Pinpoint the cell where the given text exists, returning its [X, Y] midpoint coordinate. 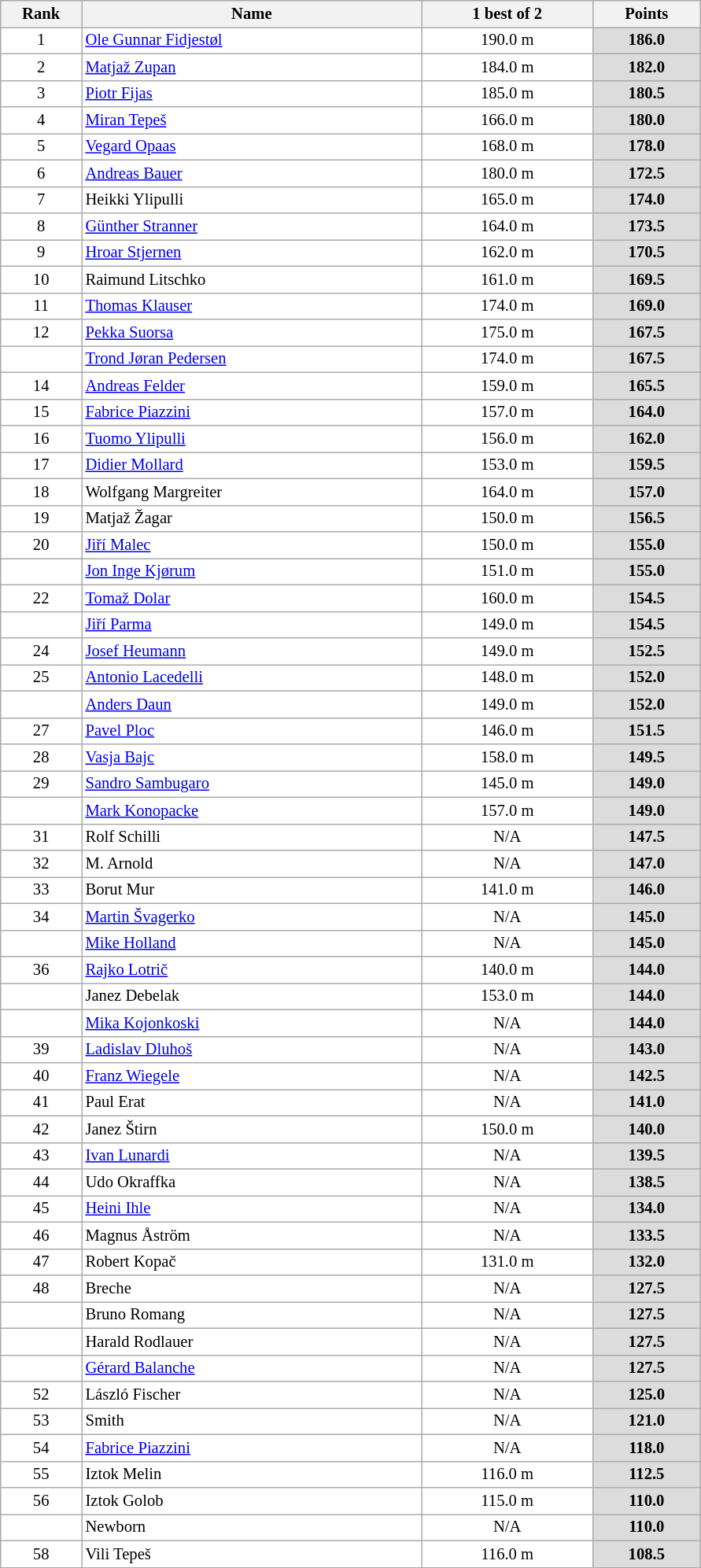
151.0 m [507, 571]
Gérard Balanche [252, 1368]
133.5 [647, 1235]
32 [41, 863]
Mark Konopacke [252, 810]
152.5 [647, 651]
186.0 [647, 40]
Rolf Schilli [252, 837]
33 [41, 890]
24 [41, 651]
142.5 [647, 1075]
156.0 m [507, 438]
31 [41, 837]
125.0 [647, 1395]
115.0 m [507, 1500]
Paul Erat [252, 1102]
45 [41, 1208]
Ivan Lunardi [252, 1156]
140.0 [647, 1129]
Hroar Stjernen [252, 253]
1 best of 2 [507, 13]
139.5 [647, 1156]
Andreas Bauer [252, 173]
Bruno Romang [252, 1315]
Martin Švagerko [252, 917]
47 [41, 1262]
László Fischer [252, 1395]
Tuomo Ylipulli [252, 438]
173.5 [647, 226]
134.0 [647, 1208]
151.5 [647, 731]
148.0 m [507, 677]
Heini Ihle [252, 1208]
Piotr Fijas [252, 94]
2 [41, 67]
17 [41, 465]
Anders Daun [252, 704]
36 [41, 970]
141.0 m [507, 890]
Raimund Litschko [252, 279]
Vasja Bajc [252, 758]
165.5 [647, 386]
53 [41, 1421]
Miran Tepeš [252, 120]
146.0 [647, 890]
42 [41, 1129]
16 [41, 438]
7 [41, 200]
44 [41, 1182]
Magnus Åström [252, 1235]
10 [41, 279]
132.0 [647, 1262]
138.5 [647, 1182]
3 [41, 94]
12 [41, 333]
170.5 [647, 253]
28 [41, 758]
Jiří Parma [252, 625]
Thomas Klauser [252, 306]
159.0 m [507, 386]
58 [41, 1554]
112.5 [647, 1474]
Harald Rodlauer [252, 1341]
6 [41, 173]
Matjaž Žagar [252, 518]
9 [41, 253]
8 [41, 226]
1 [41, 40]
Jiří Malec [252, 545]
5 [41, 146]
Didier Mollard [252, 465]
Pekka Suorsa [252, 333]
4 [41, 120]
145.0 m [507, 784]
157.0 [647, 492]
Rank [41, 13]
Robert Kopač [252, 1262]
Heikki Ylipulli [252, 200]
118.0 [647, 1448]
182.0 [647, 67]
Trond Jøran Pedersen [252, 359]
180.5 [647, 94]
180.0 [647, 120]
169.0 [647, 306]
175.0 m [507, 333]
Günther Stranner [252, 226]
147.0 [647, 863]
190.0 m [507, 40]
Points [647, 13]
Iztok Golob [252, 1500]
20 [41, 545]
Ole Gunnar Fidjestøl [252, 40]
Janez Štirn [252, 1129]
149.5 [647, 758]
Andreas Felder [252, 386]
164.0 [647, 412]
162.0 [647, 438]
121.0 [647, 1421]
Antonio Lacedelli [252, 677]
Vili Tepeš [252, 1554]
140.0 m [507, 970]
39 [41, 1050]
166.0 m [507, 120]
156.5 [647, 518]
168.0 m [507, 146]
143.0 [647, 1050]
161.0 m [507, 279]
Franz Wiegele [252, 1075]
46 [41, 1235]
169.5 [647, 279]
Jon Inge Kjørum [252, 571]
Josef Heumann [252, 651]
141.0 [647, 1102]
Breche [252, 1288]
172.5 [647, 173]
29 [41, 784]
M. Arnold [252, 863]
54 [41, 1448]
11 [41, 306]
19 [41, 518]
43 [41, 1156]
Pavel Ploc [252, 731]
55 [41, 1474]
165.0 m [507, 200]
Janez Debelak [252, 996]
52 [41, 1395]
48 [41, 1288]
Udo Okraffka [252, 1182]
Mika Kojonkoski [252, 1023]
185.0 m [507, 94]
178.0 [647, 146]
41 [41, 1102]
22 [41, 598]
180.0 m [507, 173]
56 [41, 1500]
Matjaž Zupan [252, 67]
160.0 m [507, 598]
Newborn [252, 1527]
147.5 [647, 837]
Tomaž Dolar [252, 598]
174.0 [647, 200]
15 [41, 412]
Rajko Lotrič [252, 970]
108.5 [647, 1554]
162.0 m [507, 253]
Sandro Sambugaro [252, 784]
18 [41, 492]
14 [41, 386]
184.0 m [507, 67]
40 [41, 1075]
146.0 m [507, 731]
Vegard Opaas [252, 146]
131.0 m [507, 1262]
Wolfgang Margreiter [252, 492]
Iztok Melin [252, 1474]
Mike Holland [252, 943]
Ladislav Dluhoš [252, 1050]
25 [41, 677]
Borut Mur [252, 890]
Smith [252, 1421]
159.5 [647, 465]
Name [252, 13]
27 [41, 731]
34 [41, 917]
158.0 m [507, 758]
